Capture the cell that displays the provided text and extract its [x, y] central coordinate. 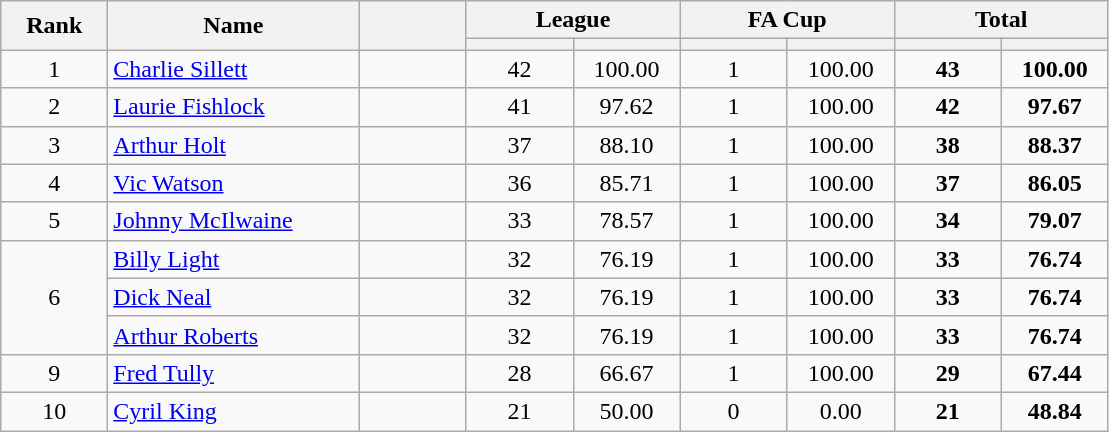
38 [948, 145]
4 [54, 183]
5 [54, 221]
78.57 [626, 221]
Laurie Fishlock [234, 107]
29 [948, 373]
Cyril King [234, 411]
0.00 [840, 411]
66.67 [626, 373]
Johnny McIlwaine [234, 221]
0 [734, 411]
Charlie Sillett [234, 69]
Name [234, 26]
34 [948, 221]
85.71 [626, 183]
Total [1001, 20]
36 [520, 183]
Fred Tully [234, 373]
86.05 [1054, 183]
Billy Light [234, 259]
Arthur Roberts [234, 335]
9 [54, 373]
Rank [54, 26]
FA Cup [787, 20]
97.67 [1054, 107]
10 [54, 411]
Dick Neal [234, 297]
Arthur Holt [234, 145]
6 [54, 297]
League [573, 20]
3 [54, 145]
41 [520, 107]
67.44 [1054, 373]
43 [948, 69]
48.84 [1054, 411]
88.37 [1054, 145]
88.10 [626, 145]
97.62 [626, 107]
79.07 [1054, 221]
28 [520, 373]
Vic Watson [234, 183]
50.00 [626, 411]
2 [54, 107]
